For the text-containing cell, return its midpoint in (X, Y) coordinate format. 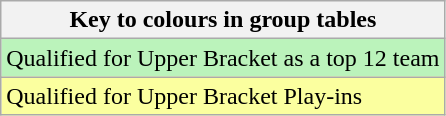
Qualified for Upper Bracket as a top 12 team (223, 58)
Qualified for Upper Bracket Play-ins (223, 96)
Key to colours in group tables (223, 20)
